Identify which cell holds the provided text, then report its [X, Y] central coordinate. 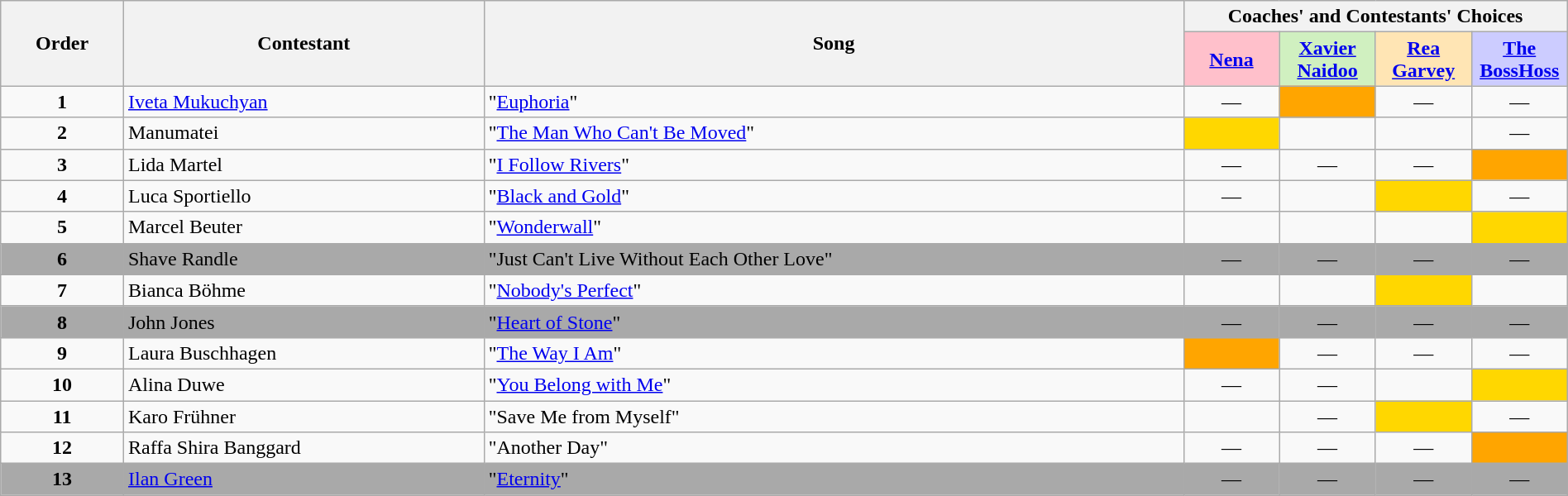
8 [63, 322]
The BossHoss [1519, 60]
Song [834, 43]
"You Belong with Me" [834, 384]
Coaches' and Contestants' Choices [1375, 17]
"The Way I Am" [834, 353]
Manumatei [304, 133]
"Heart of Stone" [834, 322]
6 [63, 259]
5 [63, 227]
Bianca Böhme [304, 290]
10 [63, 384]
Lida Martel [304, 165]
Rea Garvey [1423, 60]
3 [63, 165]
"Another Day" [834, 448]
9 [63, 353]
"Wonderwall" [834, 227]
7 [63, 290]
Karo Frühner [304, 416]
"Black and Gold" [834, 196]
Order [63, 43]
"Just Can't Live Without Each Other Love" [834, 259]
Laura Buschhagen [304, 353]
4 [63, 196]
Contestant [304, 43]
Ilan Green [304, 479]
13 [63, 479]
"I Follow Rivers" [834, 165]
Luca Sportiello [304, 196]
"Eternity" [834, 479]
Marcel Beuter [304, 227]
"Nobody's Perfect" [834, 290]
12 [63, 448]
Iveta Mukuchyan [304, 102]
Shave Randle [304, 259]
1 [63, 102]
Xavier Naidoo [1327, 60]
John Jones [304, 322]
11 [63, 416]
Alina Duwe [304, 384]
"Euphoria" [834, 102]
"The Man Who Can't Be Moved" [834, 133]
"Save Me from Myself" [834, 416]
Nena [1231, 60]
Raffa Shira Banggard [304, 448]
2 [63, 133]
